Return the (x, y) coordinate for the center point of the cell that contains the specified text.  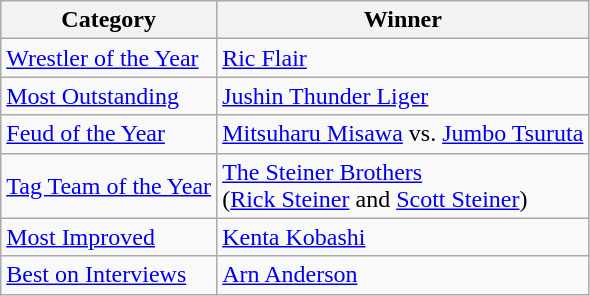
Best on Interviews (109, 275)
Arn Anderson (403, 275)
Most Outstanding (109, 96)
Kenta Kobashi (403, 237)
Mitsuharu Misawa vs. Jumbo Tsuruta (403, 134)
Jushin Thunder Liger (403, 96)
Category (109, 20)
Most Improved (109, 237)
The Steiner Brothers(Rick Steiner and Scott Steiner) (403, 186)
Winner (403, 20)
Tag Team of the Year (109, 186)
Feud of the Year (109, 134)
Ric Flair (403, 58)
Wrestler of the Year (109, 58)
